Locate the cell with the specified text and output its [x, y] center coordinate. 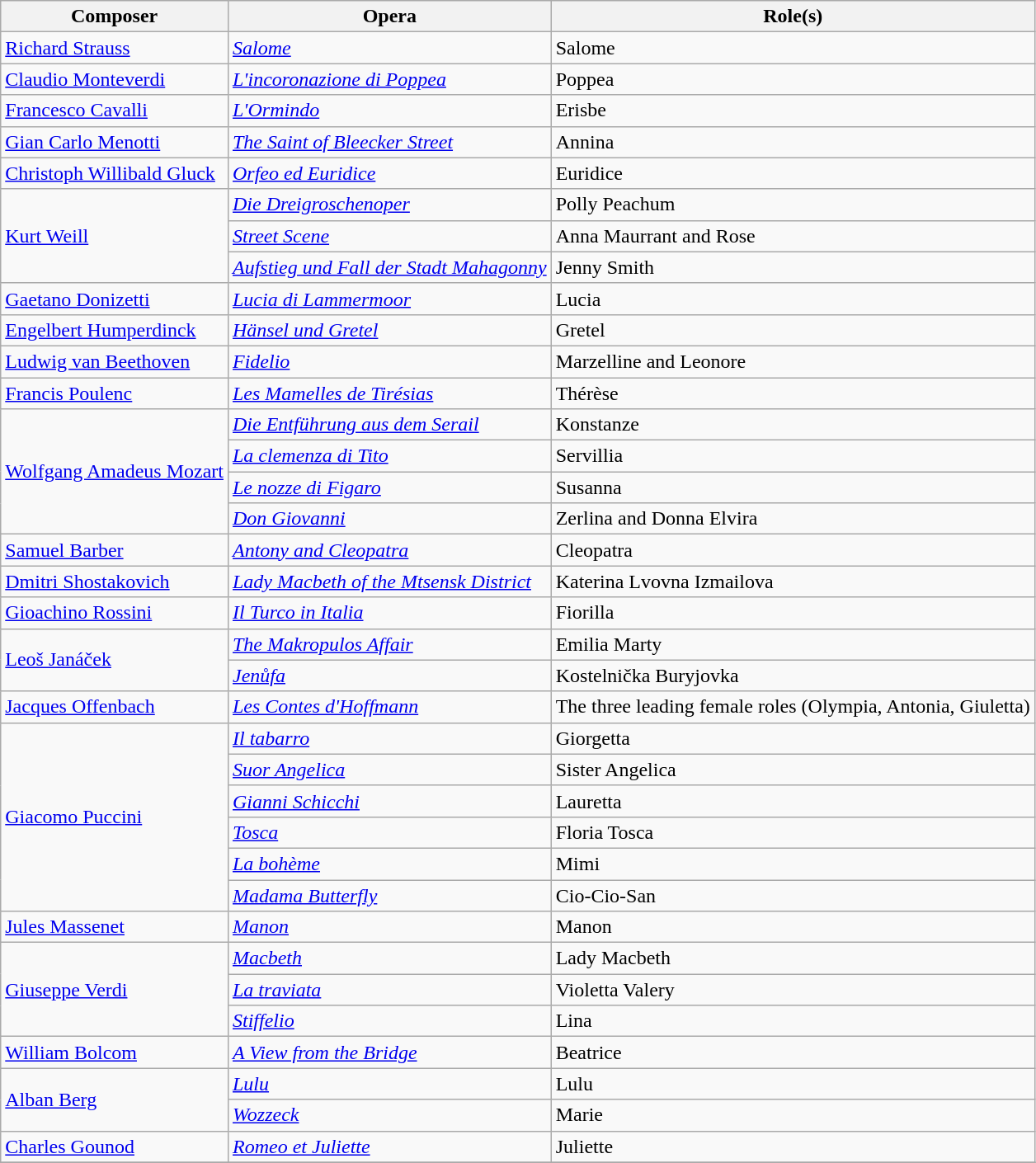
Gioachino Rossini [115, 613]
Kurt Weill [115, 236]
Giorgetta [793, 738]
Jenůfa [389, 676]
Jenny Smith [793, 267]
L'Ormindo [389, 111]
Beatrice [793, 1052]
Suor Angelica [389, 770]
Zerlina and Donna Elvira [793, 519]
Aufstieg und Fall der Stadt Mahagonny [389, 267]
Erisbe [793, 111]
Annina [793, 142]
Juliette [793, 1147]
Mimi [793, 864]
Poppea [793, 79]
Gianni Schicchi [389, 801]
L'incoronazione di Poppea [389, 79]
Die Entführung aus dem Serail [389, 425]
Jacques Offenbach [115, 707]
Gretel [793, 330]
Role(s) [793, 16]
Macbeth [389, 958]
Le nozze di Figaro [389, 487]
Cio-Cio-San [793, 895]
Sister Angelica [793, 770]
Polly Peachum [793, 205]
Anna Maurrant and Rose [793, 236]
Ludwig van Beethoven [115, 361]
Marie [793, 1115]
William Bolcom [115, 1052]
Claudio Monteverdi [115, 79]
Fidelio [389, 361]
A View from the Bridge [389, 1052]
Kostelnička Buryjovka [793, 676]
La clemenza di Tito [389, 456]
Composer [115, 16]
Cleopatra [793, 550]
Stiffelio [389, 1021]
Konstanze [793, 425]
Engelbert Humperdinck [115, 330]
Orfeo ed Euridice [389, 173]
Fiorilla [793, 613]
Romeo et Juliette [389, 1147]
Madama Butterfly [389, 895]
Gaetano Donizetti [115, 299]
Violetta Valery [793, 990]
Alban Berg [115, 1099]
Richard Strauss [115, 48]
The three leading female roles (Olympia, Antonia, Giuletta) [793, 707]
La bohème [389, 864]
Floria Tosca [793, 832]
Les Mamelles de Tirésias [389, 393]
Les Contes d'Hoffmann [389, 707]
Katerina Lvovna Izmailova [793, 581]
Servillia [793, 456]
Susanna [793, 487]
Wolfgang Amadeus Mozart [115, 472]
Christoph Willibald Gluck [115, 173]
Lady Macbeth [793, 958]
Il tabarro [389, 738]
Samuel Barber [115, 550]
Giuseppe Verdi [115, 990]
Francesco Cavalli [115, 111]
Antony and Cleopatra [389, 550]
Jules Massenet [115, 927]
Dmitri Shostakovich [115, 581]
Die Dreigroschenoper [389, 205]
Lucia di Lammermoor [389, 299]
La traviata [389, 990]
Don Giovanni [389, 519]
Tosca [389, 832]
Opera [389, 16]
Giacomo Puccini [115, 817]
Euridice [793, 173]
Leoš Janáček [115, 660]
Wozzeck [389, 1115]
Lina [793, 1021]
Lauretta [793, 801]
Emilia Marty [793, 644]
Thérèse [793, 393]
Gian Carlo Menotti [115, 142]
Hänsel und Gretel [389, 330]
The Makropulos Affair [389, 644]
Charles Gounod [115, 1147]
Il Turco in Italia [389, 613]
Francis Poulenc [115, 393]
The Saint of Bleecker Street [389, 142]
Lucia [793, 299]
Marzelline and Leonore [793, 361]
Lady Macbeth of the Mtsensk District [389, 581]
Street Scene [389, 236]
